Find where the given text appears and provide that cell's center as [x, y] coordinate. 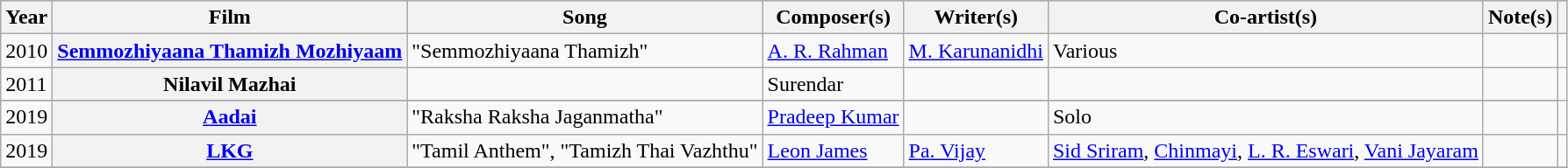
Semmozhiyaana Thamizh Mozhiyaam [230, 51]
Co-artist(s) [1265, 17]
2011 [26, 84]
Pradeep Kumar [834, 117]
Surendar [834, 84]
"Tamil Anthem", "Tamizh Thai Vazhthu" [584, 150]
Aadai [230, 117]
"Semmozhiyaana Thamizh" [584, 51]
Sid Sriram, Chinmayi, L. R. Eswari, Vani Jayaram [1265, 150]
A. R. Rahman [834, 51]
Various [1265, 51]
Pa. Vijay [976, 150]
Film [230, 17]
Nilavil Mazhai [230, 84]
Writer(s) [976, 17]
"Raksha Raksha Jaganmatha" [584, 117]
Song [584, 17]
Leon James [834, 150]
M. Karunanidhi [976, 51]
Solo [1265, 117]
Composer(s) [834, 17]
Year [26, 17]
2010 [26, 51]
Note(s) [1520, 17]
LKG [230, 150]
